Search for the cell housing the specified text and yield its (X, Y) center coordinate. 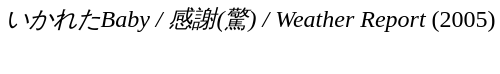
いかれたBaby / 感謝(驚) / Weather Report (2005) (250, 20)
